From the cell containing the given text, extract its center point as [x, y] coordinate. 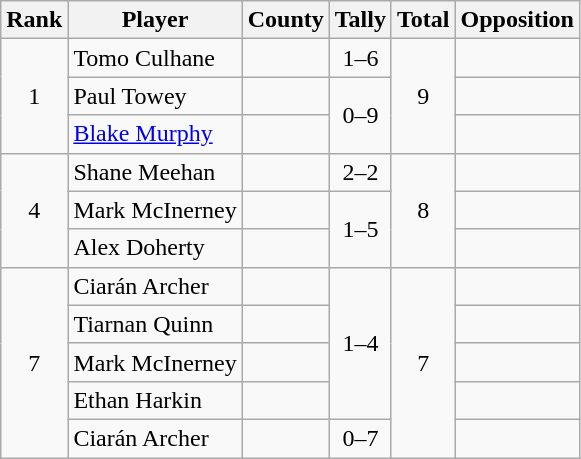
County [286, 20]
Blake Murphy [155, 134]
Player [155, 20]
2–2 [360, 172]
1–5 [360, 229]
Paul Towey [155, 96]
Tomo Culhane [155, 58]
Shane Meehan [155, 172]
1–6 [360, 58]
1 [34, 96]
8 [423, 210]
Opposition [517, 20]
0–7 [360, 438]
Ethan Harkin [155, 400]
4 [34, 210]
Tally [360, 20]
1–4 [360, 343]
Total [423, 20]
Tiarnan Quinn [155, 324]
0–9 [360, 115]
Rank [34, 20]
Alex Doherty [155, 248]
9 [423, 96]
